Find where the given text appears and provide that cell's center as (X, Y) coordinate. 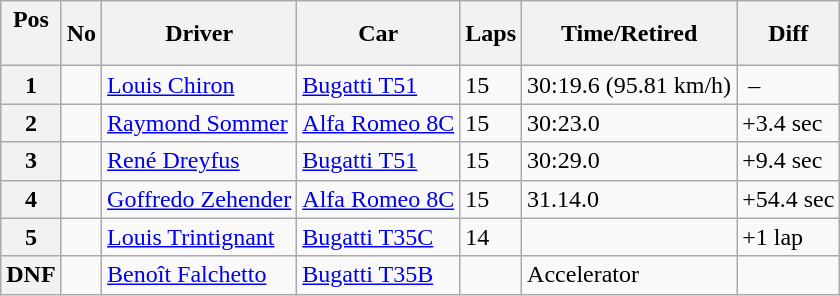
Bugatti T35B (378, 275)
Louis Trintignant (200, 237)
Car (378, 34)
3 (31, 161)
No (81, 34)
+9.4 sec (788, 161)
4 (31, 199)
René Dreyfus (200, 161)
Bugatti T35C (378, 237)
30:23.0 (630, 123)
Accelerator (630, 275)
14 (491, 237)
Benoît Falchetto (200, 275)
Time/Retired (630, 34)
Raymond Sommer (200, 123)
Louis Chiron (200, 85)
Diff (788, 34)
Pos (31, 34)
DNF (31, 275)
+3.4 sec (788, 123)
30:19.6 (95.81 km/h) (630, 85)
+1 lap (788, 237)
Driver (200, 34)
+54.4 sec (788, 199)
5 (31, 237)
– (788, 85)
2 (31, 123)
Goffredo Zehender (200, 199)
31.14.0 (630, 199)
1 (31, 85)
30:29.0 (630, 161)
Laps (491, 34)
